Provide the [X, Y] coordinate of the cell's center where the given text is located.  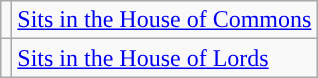
Sits in the House of Commons [164, 20]
Sits in the House of Lords [164, 58]
